Output the (X, Y) coordinate of the center of the cell containing the given text.  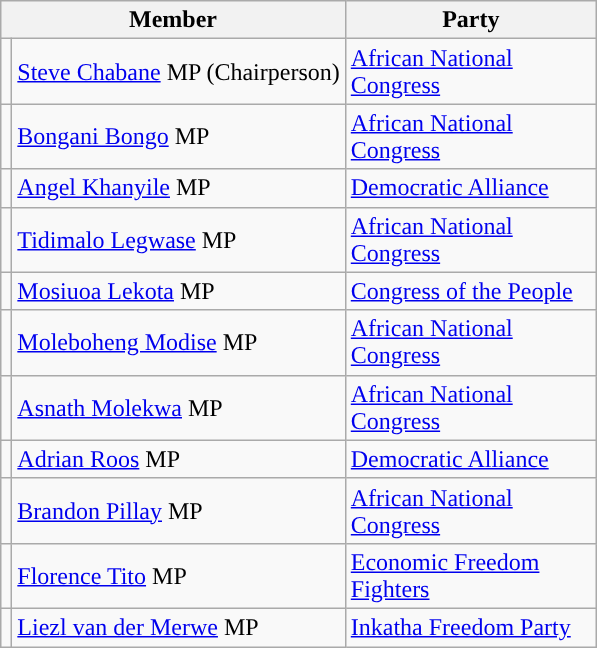
Inkatha Freedom Party (470, 627)
Brandon Pillay MP (178, 510)
Asnath Molekwa MP (178, 408)
Florence Tito MP (178, 576)
Party (470, 20)
Tidimalo Legwase MP (178, 240)
Congress of the People (470, 291)
Angel Khanyile MP (178, 188)
Liezl van der Merwe MP (178, 627)
Economic Freedom Fighters (470, 576)
Member (174, 20)
Bongani Bongo MP (178, 136)
Moleboheng Modise MP (178, 342)
Adrian Roos MP (178, 459)
Mosiuoa Lekota MP (178, 291)
Steve Chabane MP (Chairperson) (178, 72)
